Provide the (X, Y) coordinate of the cell's center where the given text is located.  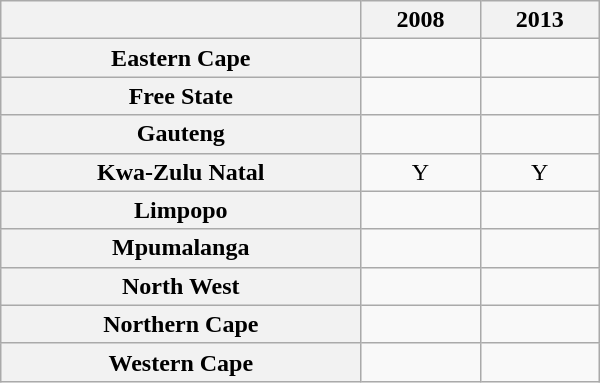
Eastern Cape (181, 58)
Northern Cape (181, 324)
Free State (181, 96)
North West (181, 286)
Mpumalanga (181, 248)
Limpopo (181, 210)
Western Cape (181, 362)
Gauteng (181, 134)
2013 (540, 20)
2008 (420, 20)
Kwa-Zulu Natal (181, 172)
